For the text-containing cell, return its midpoint in [X, Y] coordinate format. 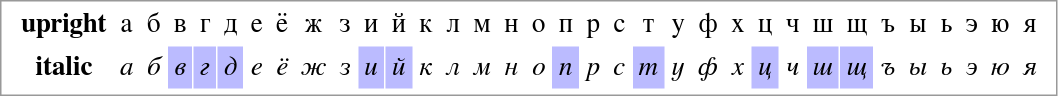
upright [64, 24]
italic [64, 67]
